Extract the [X, Y] coordinate from the center of the cell holding the provided text.  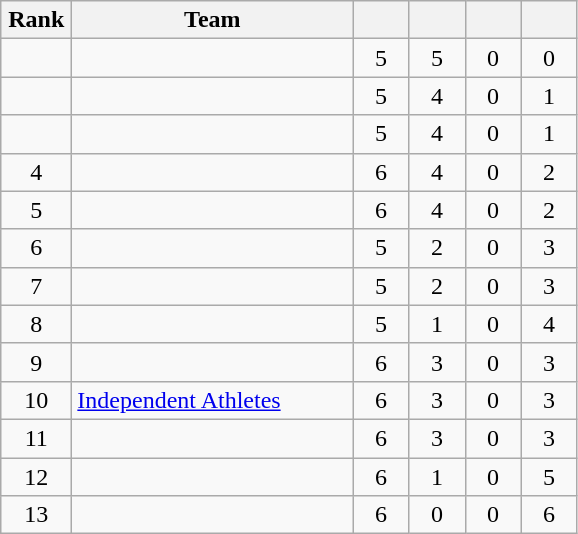
9 [36, 362]
Team [212, 20]
10 [36, 400]
Independent Athletes [212, 400]
11 [36, 438]
Rank [36, 20]
13 [36, 515]
7 [36, 286]
12 [36, 477]
8 [36, 324]
